Find where the given text appears and provide that cell's center as [X, Y] coordinate. 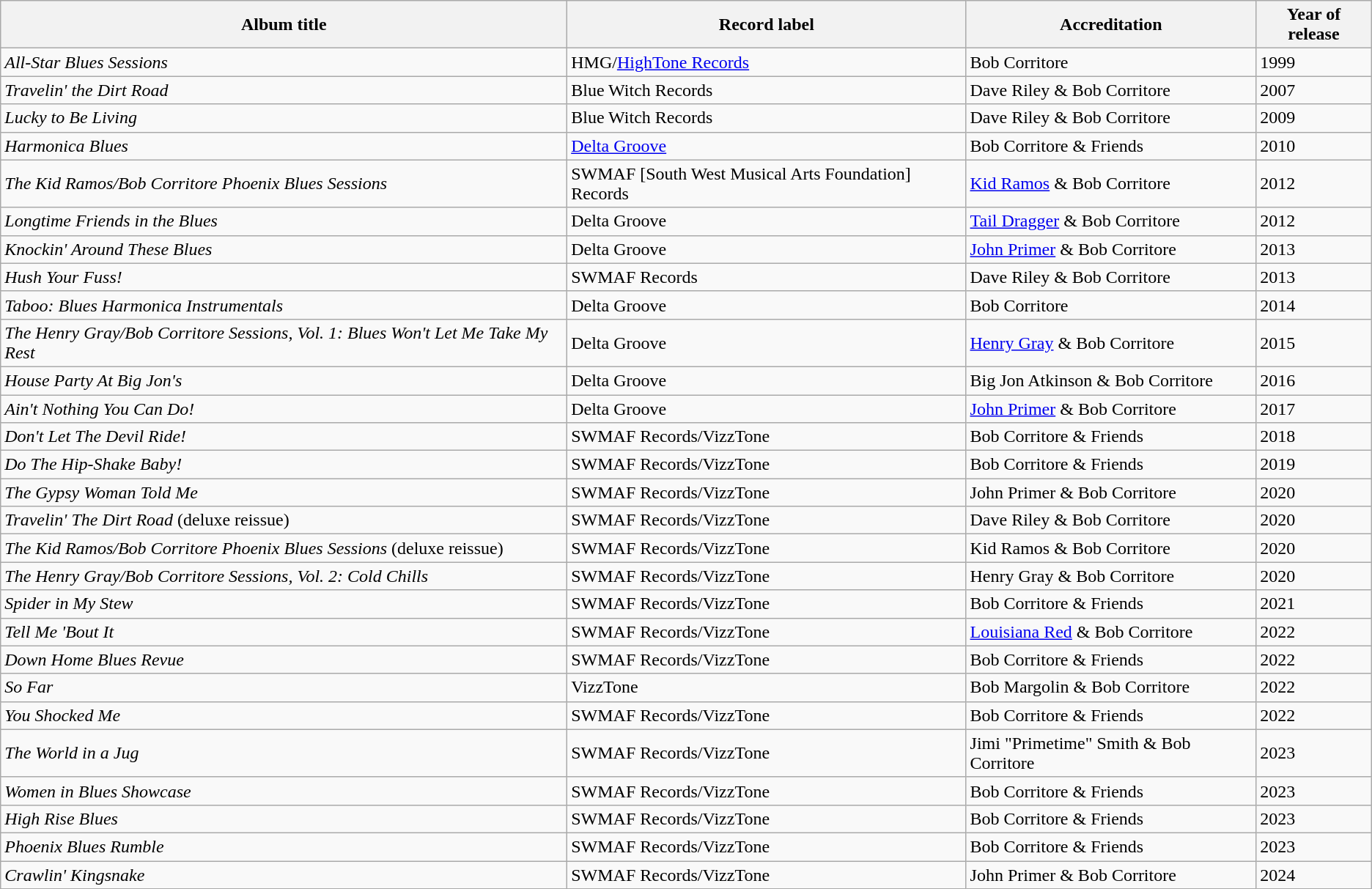
HMG/HighTone Records [767, 62]
The Gypsy Woman Told Me [284, 493]
VizzTone [767, 687]
Crawlin' Kingsnake [284, 874]
2019 [1314, 465]
Travelin' The Dirt Road (deluxe reissue) [284, 520]
Record label [767, 25]
So Far [284, 687]
Hush Your Fuss! [284, 277]
SWMAF [South West Musical Arts Foundation] Records [767, 183]
The Kid Ramos/Bob Corritore Phoenix Blues Sessions (deluxe reissue) [284, 548]
Knockin' Around These Blues [284, 249]
The Kid Ramos/Bob Corritore Phoenix Blues Sessions [284, 183]
The Henry Gray/Bob Corritore Sessions, Vol. 2: Cold Chills [284, 576]
Accreditation [1111, 25]
All-Star Blues Sessions [284, 62]
Louisiana Red & Bob Corritore [1111, 632]
Longtime Friends in the Blues [284, 221]
Ain't Nothing You Can Do! [284, 408]
High Rise Blues [284, 819]
The World in a Jug [284, 753]
Lucky to Be Living [284, 118]
Harmonica Blues [284, 146]
1999 [1314, 62]
2016 [1314, 380]
2010 [1314, 146]
Women in Blues Showcase [284, 791]
Jimi "Primetime" Smith & Bob Corritore [1111, 753]
Spider in My Stew [284, 604]
2015 [1314, 343]
Year of release [1314, 25]
2021 [1314, 604]
Down Home Blues Revue [284, 660]
Taboo: Blues Harmonica Instrumentals [284, 305]
SWMAF Records [767, 277]
Travelin' the Dirt Road [284, 90]
2024 [1314, 874]
House Party At Big Jon's [284, 380]
The Henry Gray/Bob Corritore Sessions, Vol. 1: Blues Won't Let Me Take My Rest [284, 343]
Bob Margolin & Bob Corritore [1111, 687]
Tail Dragger & Bob Corritore [1111, 221]
Tell Me 'Bout It [284, 632]
2009 [1314, 118]
Album title [284, 25]
2007 [1314, 90]
You Shocked Me [284, 715]
Don't Let The Devil Ride! [284, 437]
Big Jon Atkinson & Bob Corritore [1111, 380]
Do The Hip-Shake Baby! [284, 465]
2014 [1314, 305]
Phoenix Blues Rumble [284, 846]
2017 [1314, 408]
2018 [1314, 437]
